Capture the cell that displays the provided text and extract its [X, Y] central coordinate. 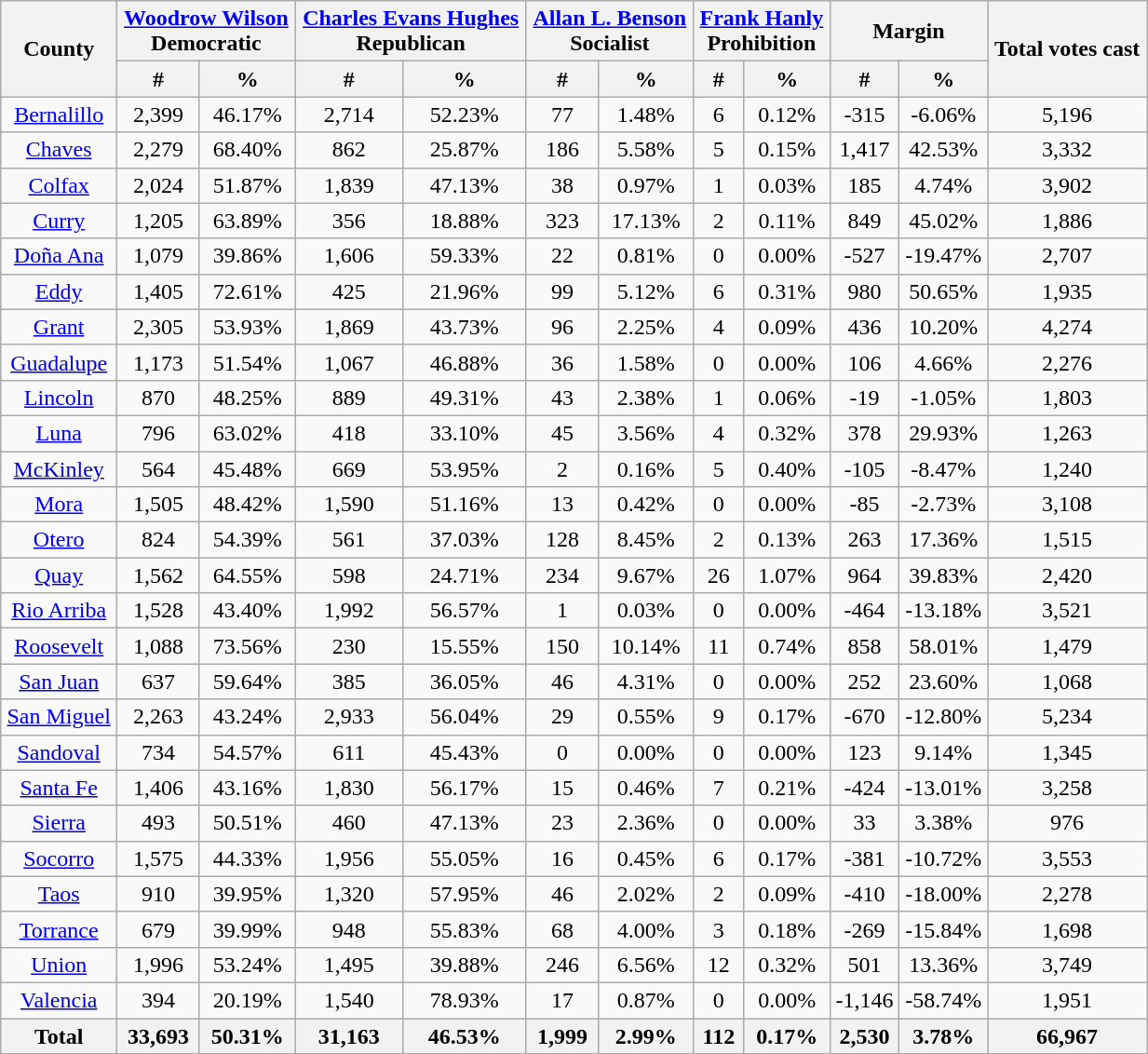
1,173 [158, 362]
Colfax [60, 185]
-315 [864, 115]
5,196 [1067, 115]
1,839 [348, 185]
1,068 [1067, 682]
McKinley [60, 468]
2.99% [646, 1036]
4.66% [944, 362]
45.48% [248, 468]
36.05% [464, 682]
230 [348, 646]
2,707 [1067, 256]
San Miguel [60, 717]
-1.05% [944, 398]
1,886 [1067, 221]
0.42% [646, 505]
185 [864, 185]
-13.18% [944, 611]
37.03% [464, 540]
246 [562, 965]
870 [158, 398]
1,951 [1067, 1000]
Lincoln [60, 398]
50.65% [944, 291]
8.45% [646, 540]
2,263 [158, 717]
43.24% [248, 717]
128 [562, 540]
57.95% [464, 894]
63.02% [248, 433]
1.48% [646, 115]
Quay [60, 575]
45 [562, 433]
1,830 [348, 788]
33 [864, 823]
-10.72% [944, 858]
-18.00% [944, 894]
0.45% [646, 858]
1,590 [348, 505]
1,320 [348, 894]
1,698 [1067, 929]
6.56% [646, 965]
2,024 [158, 185]
23 [562, 823]
1,205 [158, 221]
964 [864, 575]
3,521 [1067, 611]
Guadalupe [60, 362]
1,992 [348, 611]
0.06% [787, 398]
123 [864, 752]
Allan L. BensonSocialist [609, 32]
-670 [864, 717]
3,553 [1067, 858]
611 [348, 752]
0.74% [787, 646]
862 [348, 150]
Roosevelt [60, 646]
0.81% [646, 256]
1,263 [1067, 433]
2,276 [1067, 362]
1,495 [348, 965]
-105 [864, 468]
51.54% [248, 362]
0.31% [787, 291]
55.83% [464, 929]
39.88% [464, 965]
5.58% [646, 150]
-381 [864, 858]
Eddy [60, 291]
Santa Fe [60, 788]
17.13% [646, 221]
1.07% [787, 575]
29.93% [944, 433]
-424 [864, 788]
Otero [60, 540]
1,079 [158, 256]
679 [158, 929]
-269 [864, 929]
4.31% [646, 682]
45.43% [464, 752]
56.17% [464, 788]
1,540 [348, 1000]
1,575 [158, 858]
-8.47% [944, 468]
26 [719, 575]
33.10% [464, 433]
637 [158, 682]
2.02% [646, 894]
1,406 [158, 788]
263 [864, 540]
Frank HanlyProhibition [762, 32]
9 [719, 717]
Bernalillo [60, 115]
Mora [60, 505]
51.16% [464, 505]
25.87% [464, 150]
18.88% [464, 221]
849 [864, 221]
48.25% [248, 398]
2,530 [864, 1036]
10.14% [646, 646]
58.01% [944, 646]
1,935 [1067, 291]
3,258 [1067, 788]
43.16% [248, 788]
52.23% [464, 115]
1,803 [1067, 398]
2,714 [348, 115]
Chaves [60, 150]
-2.73% [944, 505]
4,274 [1067, 327]
561 [348, 540]
Socorro [60, 858]
1,606 [348, 256]
858 [864, 646]
501 [864, 965]
Torrance [60, 929]
51.87% [248, 185]
55.05% [464, 858]
356 [348, 221]
38 [562, 185]
Sandoval [60, 752]
186 [562, 150]
49.31% [464, 398]
1,996 [158, 965]
0.15% [787, 150]
-6.06% [944, 115]
31,163 [348, 1036]
46.53% [464, 1036]
64.55% [248, 575]
-1,146 [864, 1000]
66,967 [1067, 1036]
1,088 [158, 646]
46.88% [464, 362]
45.02% [944, 221]
2,305 [158, 327]
323 [562, 221]
1,345 [1067, 752]
2,278 [1067, 894]
Rio Arriba [60, 611]
-85 [864, 505]
1,240 [1067, 468]
0.13% [787, 540]
43 [562, 398]
43.73% [464, 327]
Margin [909, 32]
150 [562, 646]
1,479 [1067, 646]
29 [562, 717]
15.55% [464, 646]
378 [864, 433]
96 [562, 327]
0.97% [646, 185]
44.33% [248, 858]
Doña Ana [60, 256]
3.78% [944, 1036]
22 [562, 256]
0.11% [787, 221]
3,749 [1067, 965]
824 [158, 540]
1,999 [562, 1036]
78.93% [464, 1000]
2,399 [158, 115]
234 [562, 575]
7 [719, 788]
-527 [864, 256]
2,933 [348, 717]
-58.74% [944, 1000]
0.18% [787, 929]
1,956 [348, 858]
24.71% [464, 575]
980 [864, 291]
68 [562, 929]
42.53% [944, 150]
13.36% [944, 965]
1.58% [646, 362]
San Juan [60, 682]
3,902 [1067, 185]
0.21% [787, 788]
3 [719, 929]
-464 [864, 611]
16 [562, 858]
418 [348, 433]
796 [158, 433]
2.36% [646, 823]
0.87% [646, 1000]
12 [719, 965]
9.14% [944, 752]
Union [60, 965]
39.99% [248, 929]
53.93% [248, 327]
-12.80% [944, 717]
63.89% [248, 221]
4.00% [646, 929]
56.04% [464, 717]
10.20% [944, 327]
2,420 [1067, 575]
112 [719, 1036]
0.55% [646, 717]
36 [562, 362]
77 [562, 115]
33,693 [158, 1036]
15 [562, 788]
46.17% [248, 115]
0.40% [787, 468]
39.95% [248, 894]
3.56% [646, 433]
1,417 [864, 150]
59.33% [464, 256]
5,234 [1067, 717]
50.51% [248, 823]
493 [158, 823]
0.16% [646, 468]
Charles Evans HughesRepublican [411, 32]
Taos [60, 894]
17 [562, 1000]
9.67% [646, 575]
39.83% [944, 575]
54.57% [248, 752]
72.61% [248, 291]
1,562 [158, 575]
976 [1067, 823]
Sierra [60, 823]
3,108 [1067, 505]
394 [158, 1000]
948 [348, 929]
20.19% [248, 1000]
County [60, 48]
Curry [60, 221]
73.56% [248, 646]
669 [348, 468]
13 [562, 505]
-19 [864, 398]
56.57% [464, 611]
54.39% [248, 540]
21.96% [464, 291]
23.60% [944, 682]
910 [158, 894]
889 [348, 398]
1,405 [158, 291]
-19.47% [944, 256]
2,279 [158, 150]
-15.84% [944, 929]
1,869 [348, 327]
3,332 [1067, 150]
0.46% [646, 788]
Grant [60, 327]
598 [348, 575]
Woodrow WilsonDemocratic [207, 32]
Total votes cast [1067, 48]
53.24% [248, 965]
436 [864, 327]
53.95% [464, 468]
5.12% [646, 291]
106 [864, 362]
460 [348, 823]
-13.01% [944, 788]
1,505 [158, 505]
Luna [60, 433]
2.38% [646, 398]
43.40% [248, 611]
39.86% [248, 256]
1,515 [1067, 540]
Total [60, 1036]
2.25% [646, 327]
3.38% [944, 823]
252 [864, 682]
1,528 [158, 611]
17.36% [944, 540]
68.40% [248, 150]
11 [719, 646]
50.31% [248, 1036]
Valencia [60, 1000]
4.74% [944, 185]
1,067 [348, 362]
-410 [864, 894]
48.42% [248, 505]
385 [348, 682]
425 [348, 291]
99 [562, 291]
59.64% [248, 682]
734 [158, 752]
0.12% [787, 115]
564 [158, 468]
